Locate the cell with the specified text and output its (X, Y) center coordinate. 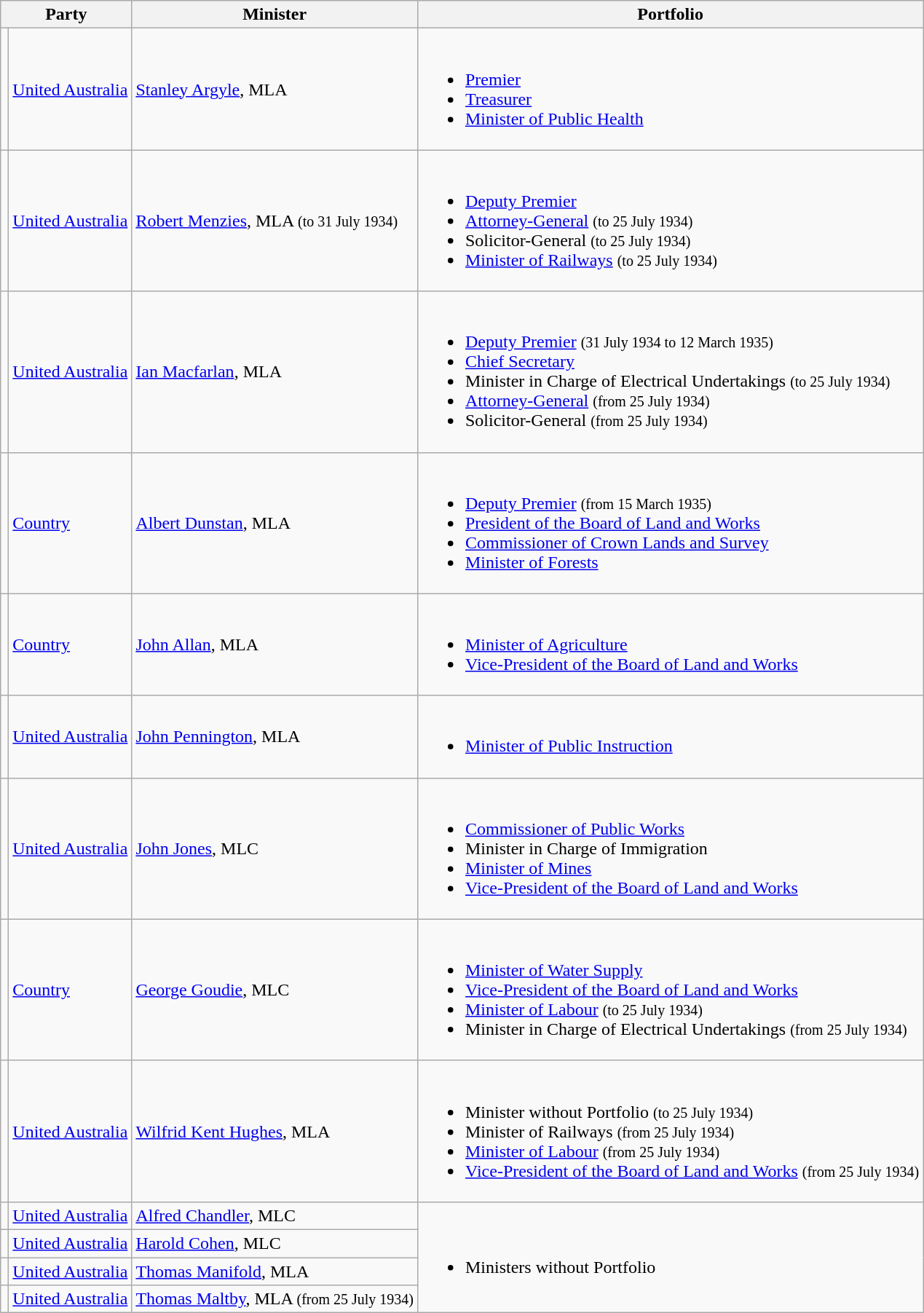
Thomas Maltby, MLA (from 25 July 1934) (275, 1299)
Alfred Chandler, MLC (275, 1215)
Wilfrid Kent Hughes, MLA (275, 1131)
Deputy Premier (from 15 March 1935)President of the Board of Land and WorksCommissioner of Crown Lands and SurveyMinister of Forests (670, 523)
Portfolio (670, 15)
Thomas Manifold, MLA (275, 1271)
Albert Dunstan, MLA (275, 523)
John Jones, MLC (275, 848)
Minister of Public Instruction (670, 737)
Deputy PremierAttorney-General (to 25 July 1934)Solicitor-General (to 25 July 1934)Minister of Railways (to 25 July 1934) (670, 221)
PremierTreasurerMinister of Public Health (670, 89)
Stanley Argyle, MLA (275, 89)
Commissioner of Public WorksMinister in Charge of ImmigrationMinister of MinesVice-President of the Board of Land and Works (670, 848)
Ian Macfarlan, MLA (275, 371)
Party (66, 15)
Minister of AgricultureVice-President of the Board of Land and Works (670, 644)
Robert Menzies, MLA (to 31 July 1934) (275, 221)
George Goudie, MLC (275, 990)
John Pennington, MLA (275, 737)
Harold Cohen, MLC (275, 1243)
Minister (275, 15)
Ministers without Portfolio (670, 1257)
John Allan, MLA (275, 644)
